Identify which cell holds the provided text, then report its (X, Y) central coordinate. 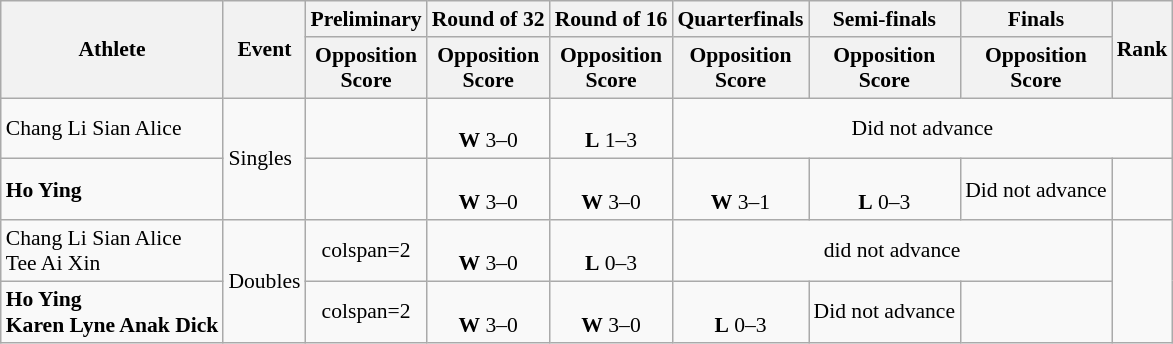
did not advance (892, 250)
Round of 32 (488, 19)
Doubles (264, 281)
Semi-finals (884, 19)
Chang Li Sian Alice (112, 128)
Chang Li Sian AliceTee Ai Xin (112, 250)
Quarterfinals (740, 19)
Ho Ying (112, 190)
Ho YingKaren Lyne Anak Dick (112, 312)
Preliminary (366, 19)
Singles (264, 159)
L 1–3 (612, 128)
Athlete (112, 50)
Rank (1142, 50)
Finals (1036, 19)
W 3–1 (740, 190)
Round of 16 (612, 19)
Event (264, 50)
